Pinpoint the cell where the given text exists, returning its (x, y) midpoint coordinate. 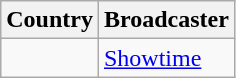
Showtime (166, 58)
Broadcaster (166, 20)
Country (50, 20)
